Provide the (X, Y) coordinate of the cell's center where the given text is located.  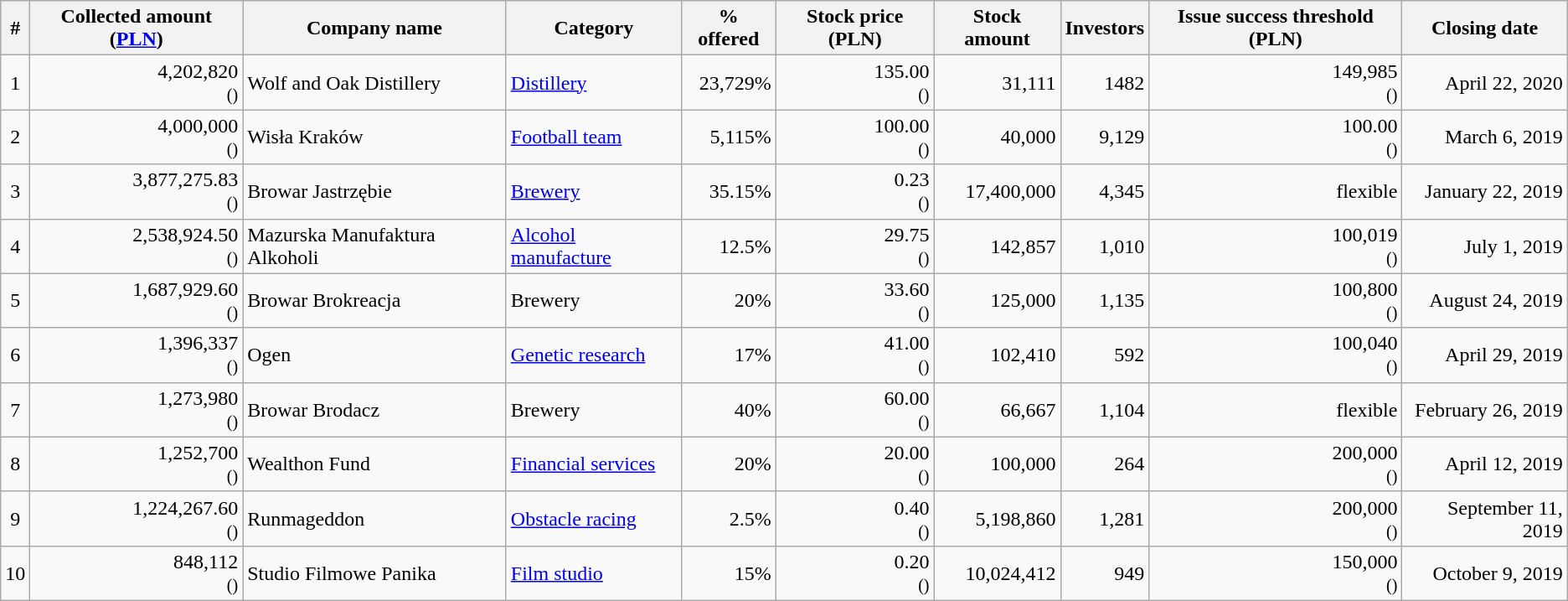
1,135 (1105, 300)
12.5% (729, 246)
17% (729, 355)
41.00() (854, 355)
4,345 (1105, 191)
Category (593, 28)
35.15% (729, 191)
66,667 (997, 409)
Collected amount (PLN) (137, 28)
1,396,337() (137, 355)
2,538,924.50() (137, 246)
5 (15, 300)
Financial services (593, 464)
1,224,267.60() (137, 518)
Ogen (375, 355)
149,985() (1276, 82)
April 29, 2019 (1484, 355)
Wealthon Fund (375, 464)
264 (1105, 464)
60.00() (854, 409)
125,000 (997, 300)
102,410 (997, 355)
Browar Brokreacja (375, 300)
1,010 (1105, 246)
August 24, 2019 (1484, 300)
8 (15, 464)
Mazurska Manufaktura Alkoholi (375, 246)
15% (729, 573)
10 (15, 573)
2 (15, 137)
100,000 (997, 464)
29.75() (854, 246)
Issue success threshold (PLN) (1276, 28)
Closing date (1484, 28)
Wolf and Oak Distillery (375, 82)
150,000() (1276, 573)
1,273,980() (137, 409)
848,112() (137, 573)
0.20() (854, 573)
31,111 (997, 82)
January 22, 2019 (1484, 191)
Stock price (PLN) (854, 28)
Wisła Kraków (375, 137)
949 (1105, 573)
4 (15, 246)
1 (15, 82)
5,115% (729, 137)
Genetic research (593, 355)
100,019() (1276, 246)
6 (15, 355)
0.40() (854, 518)
3 (15, 191)
40,000 (997, 137)
October 9, 2019 (1484, 573)
July 1, 2019 (1484, 246)
3,877,275.83() (137, 191)
1,687,929.60() (137, 300)
February 26, 2019 (1484, 409)
17,400,000 (997, 191)
100,040() (1276, 355)
9 (15, 518)
9,129 (1105, 137)
142,857 (997, 246)
7 (15, 409)
1482 (1105, 82)
40% (729, 409)
4,202,820() (137, 82)
March 6, 2019 (1484, 137)
April 12, 2019 (1484, 464)
Stock amount (997, 28)
4,000,000() (137, 137)
5,198,860 (997, 518)
Studio Filmowe Panika (375, 573)
Obstacle racing (593, 518)
33.60() (854, 300)
10,024,412 (997, 573)
Runmageddon (375, 518)
Football team (593, 137)
Distillery (593, 82)
Investors (1105, 28)
0.23() (854, 191)
Company name (375, 28)
Alcohol manufacture (593, 246)
Film studio (593, 573)
592 (1105, 355)
1,104 (1105, 409)
Browar Brodacz (375, 409)
April 22, 2020 (1484, 82)
Browar Jastrzębie (375, 191)
September 11, 2019 (1484, 518)
20.00() (854, 464)
% offered (729, 28)
1,281 (1105, 518)
1,252,700() (137, 464)
# (15, 28)
2.5% (729, 518)
135.00() (854, 82)
100,800() (1276, 300)
23,729% (729, 82)
